Provide the (x, y) coordinate of the cell's center where the given text is located.  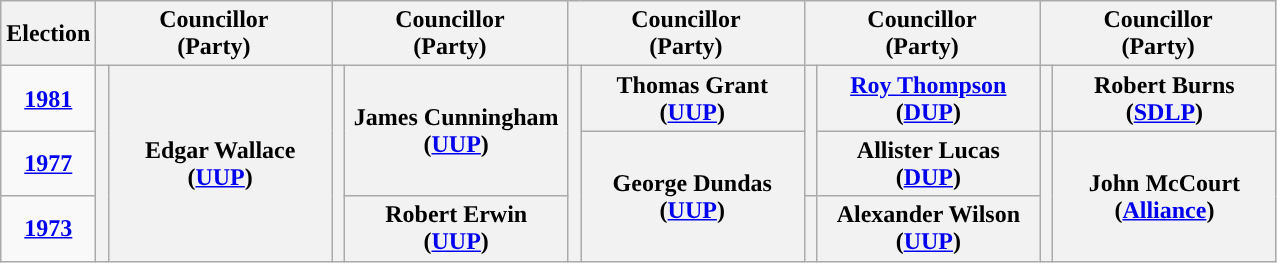
James Cunningham (UUP) (456, 131)
Thomas Grant (UUP) (692, 98)
1977 (48, 164)
1973 (48, 228)
Allister Lucas (DUP) (929, 164)
John McCourt (Alliance) (1165, 196)
Robert Erwin (UUP) (456, 228)
Roy Thompson (DUP) (929, 98)
George Dundas (UUP) (692, 196)
1981 (48, 98)
Edgar Wallace (UUP) (220, 164)
Alexander Wilson (UUP) (929, 228)
Election (48, 34)
Robert Burns (SDLP) (1165, 98)
